Scan for the cell matching the given text and deliver its [x, y] coordinate at center. 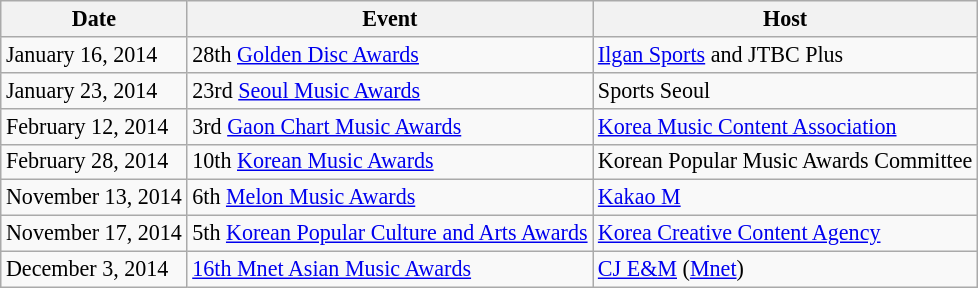
5th Korean Popular Culture and Arts Awards [390, 233]
February 28, 2014 [94, 162]
3rd Gaon Chart Music Awards [390, 126]
November 17, 2014 [94, 233]
6th Melon Music Awards [390, 198]
28th Golden Disc Awards [390, 54]
Kakao M [786, 198]
Korea Music Content Association [786, 126]
CJ E&M (Mnet) [786, 269]
Korean Popular Music Awards Committee [786, 162]
Ilgan Sports and JTBC Plus [786, 54]
January 16, 2014 [94, 54]
December 3, 2014 [94, 269]
23rd Seoul Music Awards [390, 90]
Korea Creative Content Agency [786, 233]
16th Mnet Asian Music Awards [390, 269]
November 13, 2014 [94, 198]
10th Korean Music Awards [390, 162]
Date [94, 18]
February 12, 2014 [94, 126]
January 23, 2014 [94, 90]
Event [390, 18]
Sports Seoul [786, 90]
Host [786, 18]
